Return the (X, Y) coordinate for the center point of the cell that contains the specified text.  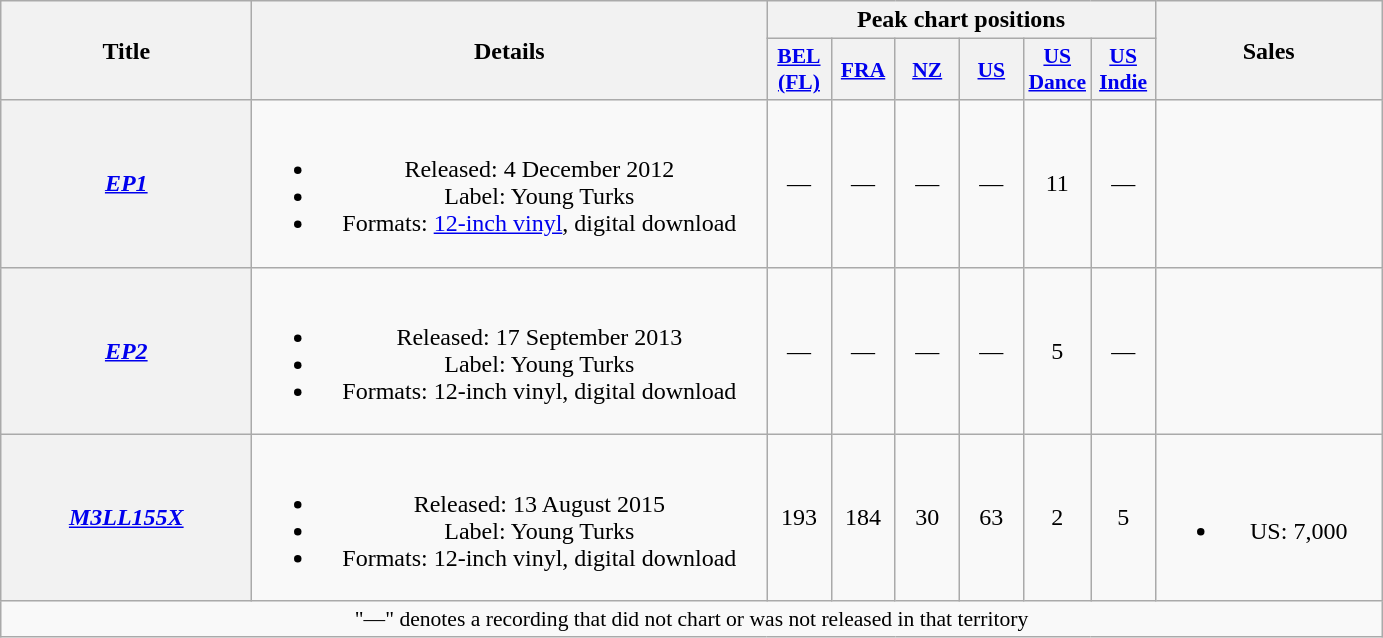
Title (126, 50)
EP2 (126, 350)
EP1 (126, 184)
Details (510, 50)
M3LL155X (126, 518)
Released: 17 September 2013Label: Young TurksFormats: 12-inch vinyl, digital download (510, 350)
FRA (863, 70)
"—" denotes a recording that did not chart or was not released in that territory (692, 619)
30 (927, 518)
NZ (927, 70)
63 (991, 518)
2 (1057, 518)
Released: 13 August 2015Label: Young TurksFormats: 12-inch vinyl, digital download (510, 518)
USIndie (1123, 70)
Sales (1268, 50)
US (991, 70)
USDance (1057, 70)
Released: 4 December 2012Label: Young TurksFormats: 12-inch vinyl, digital download (510, 184)
Peak chart positions (961, 20)
193 (799, 518)
11 (1057, 184)
BEL(FL) (799, 70)
US: 7,000 (1268, 518)
184 (863, 518)
